Find where the given text appears and provide that cell's center as (x, y) coordinate. 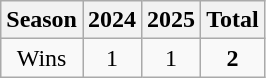
Season (42, 20)
2 (233, 58)
2025 (172, 20)
2024 (112, 20)
Wins (42, 58)
Total (233, 20)
